For the text-containing cell, return its midpoint in (X, Y) coordinate format. 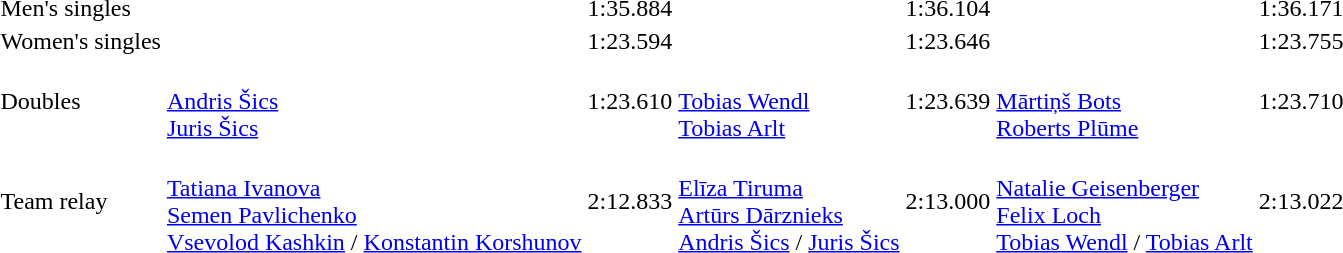
1:23.639 (948, 101)
Andris ŠicsJuris Šics (374, 101)
1:23.610 (630, 101)
Mārtiņš BotsRoberts Plūme (1125, 101)
Tobias WendlTobias Arlt (789, 101)
1:23.646 (948, 41)
1:23.594 (630, 41)
